Detect which cell encompasses the target text, then output its (x, y) center coordinate. 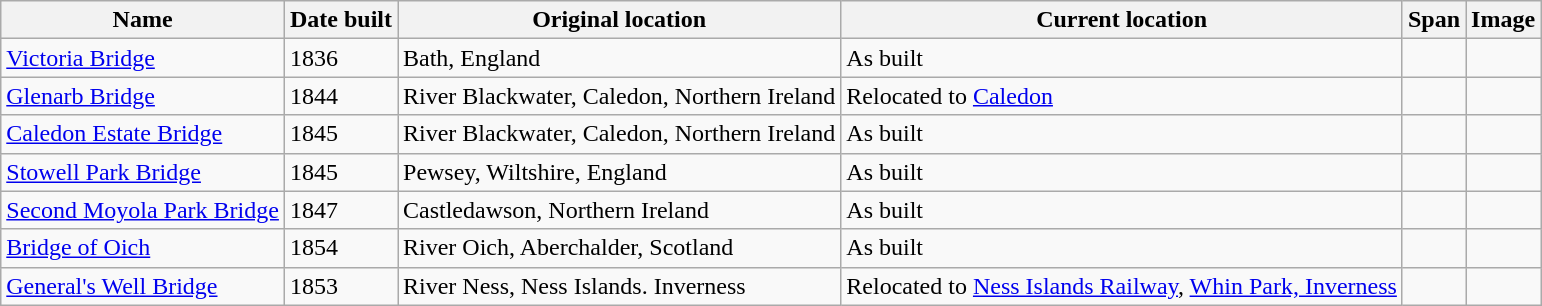
River Ness, Ness Islands. Inverness (620, 286)
Relocated to Caledon (1122, 96)
Span (1434, 20)
Relocated to Ness Islands Railway, Whin Park, Inverness (1122, 286)
1853 (340, 286)
Date built (340, 20)
Caledon Estate Bridge (143, 134)
Pewsey, Wiltshire, England (620, 172)
1854 (340, 248)
1844 (340, 96)
Glenarb Bridge (143, 96)
Stowell Park Bridge (143, 172)
River Oich, Aberchalder, Scotland (620, 248)
Image (1504, 20)
Second Moyola Park Bridge (143, 210)
Current location (1122, 20)
Name (143, 20)
Bath, England (620, 58)
Original location (620, 20)
Bridge of Oich (143, 248)
Victoria Bridge (143, 58)
1836 (340, 58)
Castledawson, Northern Ireland (620, 210)
1847 (340, 210)
General's Well Bridge (143, 286)
